From the cell containing the given text, extract its center point as [X, Y] coordinate. 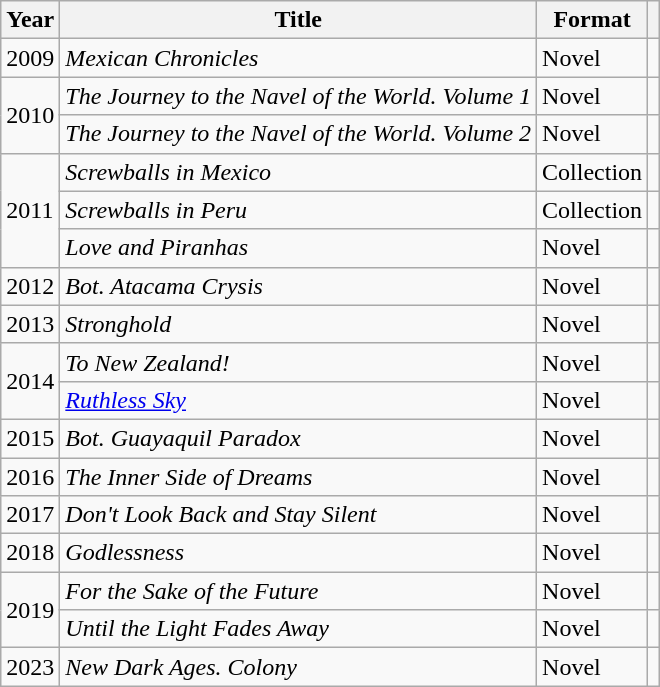
Screwballs in Peru [298, 210]
2015 [30, 438]
2011 [30, 210]
2013 [30, 324]
To New Zealand! [298, 362]
2019 [30, 610]
New Dark Ages. Colony [298, 667]
Don't Look Back and Stay Silent [298, 515]
Ruthless Sky [298, 400]
Godlessness [298, 553]
2023 [30, 667]
2017 [30, 515]
2014 [30, 381]
Screwballs in Mexico [298, 172]
Love and Piranhas [298, 248]
The Journey to the Navel of the World. Volume 1 [298, 96]
2018 [30, 553]
2012 [30, 286]
Bot. Guayaquil Paradox [298, 438]
Bot. Atacama Crysis [298, 286]
For the Sake of the Future [298, 591]
Title [298, 20]
Stronghold [298, 324]
Format [592, 20]
The Journey to the Navel of the World. Volume 2 [298, 134]
Mexican Chronicles [298, 58]
Until the Light Fades Away [298, 629]
2010 [30, 115]
Year [30, 20]
The Inner Side of Dreams [298, 477]
2009 [30, 58]
2016 [30, 477]
